Determine the [x, y] coordinate at the center of the cell enclosing the given text.  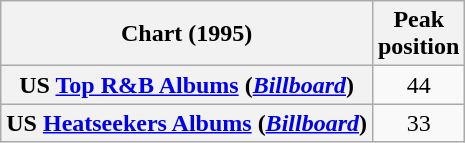
Peakposition [418, 34]
33 [418, 123]
44 [418, 85]
US Heatseekers Albums (Billboard) [187, 123]
US Top R&B Albums (Billboard) [187, 85]
Chart (1995) [187, 34]
